Extract the [X, Y] coordinate from the center of the cell holding the provided text.  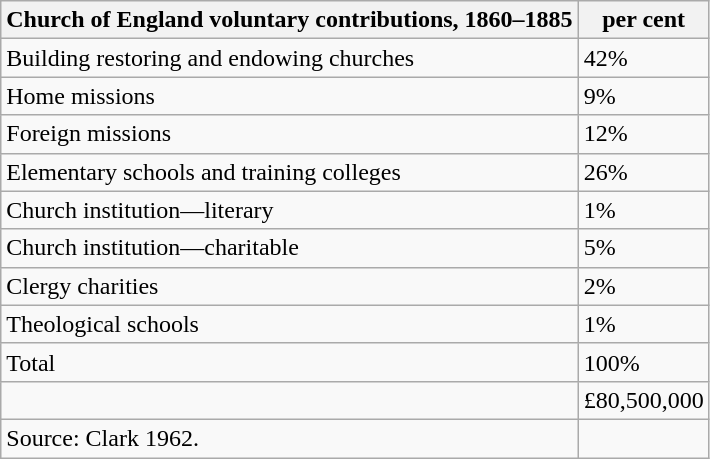
Theological schools [290, 324]
per cent [644, 20]
9% [644, 96]
5% [644, 248]
12% [644, 134]
Elementary schools and training colleges [290, 172]
Church institution—charitable [290, 248]
Church institution—literary [290, 210]
Total [290, 362]
Foreign missions [290, 134]
42% [644, 58]
Building restoring and endowing churches [290, 58]
Church of England voluntary contributions, 1860–1885 [290, 20]
2% [644, 286]
26% [644, 172]
100% [644, 362]
Home missions [290, 96]
Clergy charities [290, 286]
Source: Clark 1962. [290, 438]
£80,500,000 [644, 400]
